Scan for the cell matching the given text and deliver its (x, y) coordinate at center. 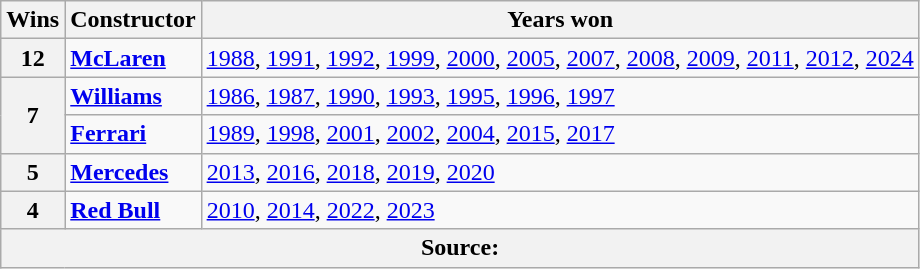
4 (33, 210)
Mercedes (133, 172)
5 (33, 172)
7 (33, 115)
2010, 2014, 2022, 2023 (560, 210)
Source: (460, 248)
McLaren (133, 58)
Years won (560, 20)
2013, 2016, 2018, 2019, 2020 (560, 172)
1988, 1991, 1992, 1999, 2000, 2005, 2007, 2008, 2009, 2011, 2012, 2024 (560, 58)
1986, 1987, 1990, 1993, 1995, 1996, 1997 (560, 96)
Red Bull (133, 210)
Wins (33, 20)
Constructor (133, 20)
Ferrari (133, 134)
Williams (133, 96)
12 (33, 58)
1989, 1998, 2001, 2002, 2004, 2015, 2017 (560, 134)
